Provide the (x, y) coordinate of the cell's center where the given text is located.  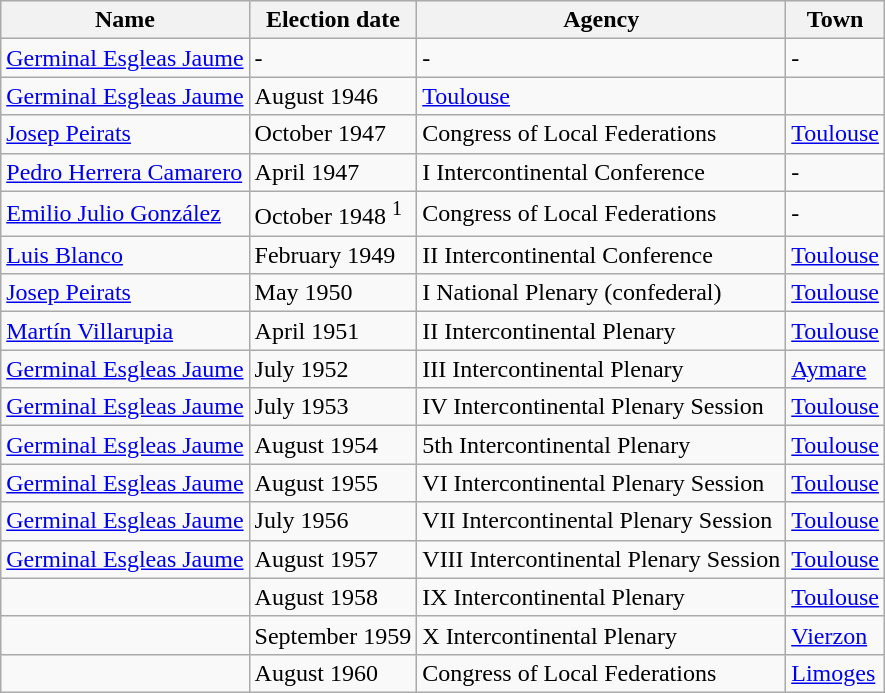
July 1953 (333, 407)
July 1956 (333, 521)
Election date (333, 20)
VI Intercontinental Plenary Session (602, 483)
Agency (602, 20)
May 1950 (333, 293)
September 1959 (333, 635)
II Intercontinental Conference (602, 255)
August 1955 (333, 483)
Pedro Herrera Camarero (125, 172)
April 1947 (333, 172)
Town (836, 20)
Emilio Julio González (125, 214)
Limoges (836, 673)
October 1948 1 (333, 214)
5th Intercontinental Plenary (602, 445)
August 1954 (333, 445)
Luis Blanco (125, 255)
August 1957 (333, 559)
October 1947 (333, 134)
August 1946 (333, 96)
VII Intercontinental Plenary Session (602, 521)
IV Intercontinental Plenary Session (602, 407)
Aymare (836, 369)
I National Plenary (confederal) (602, 293)
II Intercontinental Plenary (602, 331)
X Intercontinental Plenary (602, 635)
IX Intercontinental Plenary (602, 597)
III Intercontinental Plenary (602, 369)
Martín Villarupia (125, 331)
April 1951 (333, 331)
Vierzon (836, 635)
August 1960 (333, 673)
I Intercontinental Conference (602, 172)
Name (125, 20)
August 1958 (333, 597)
July 1952 (333, 369)
February 1949 (333, 255)
VIII Intercontinental Plenary Session (602, 559)
